Pinpoint the cell where the given text exists, returning its [X, Y] midpoint coordinate. 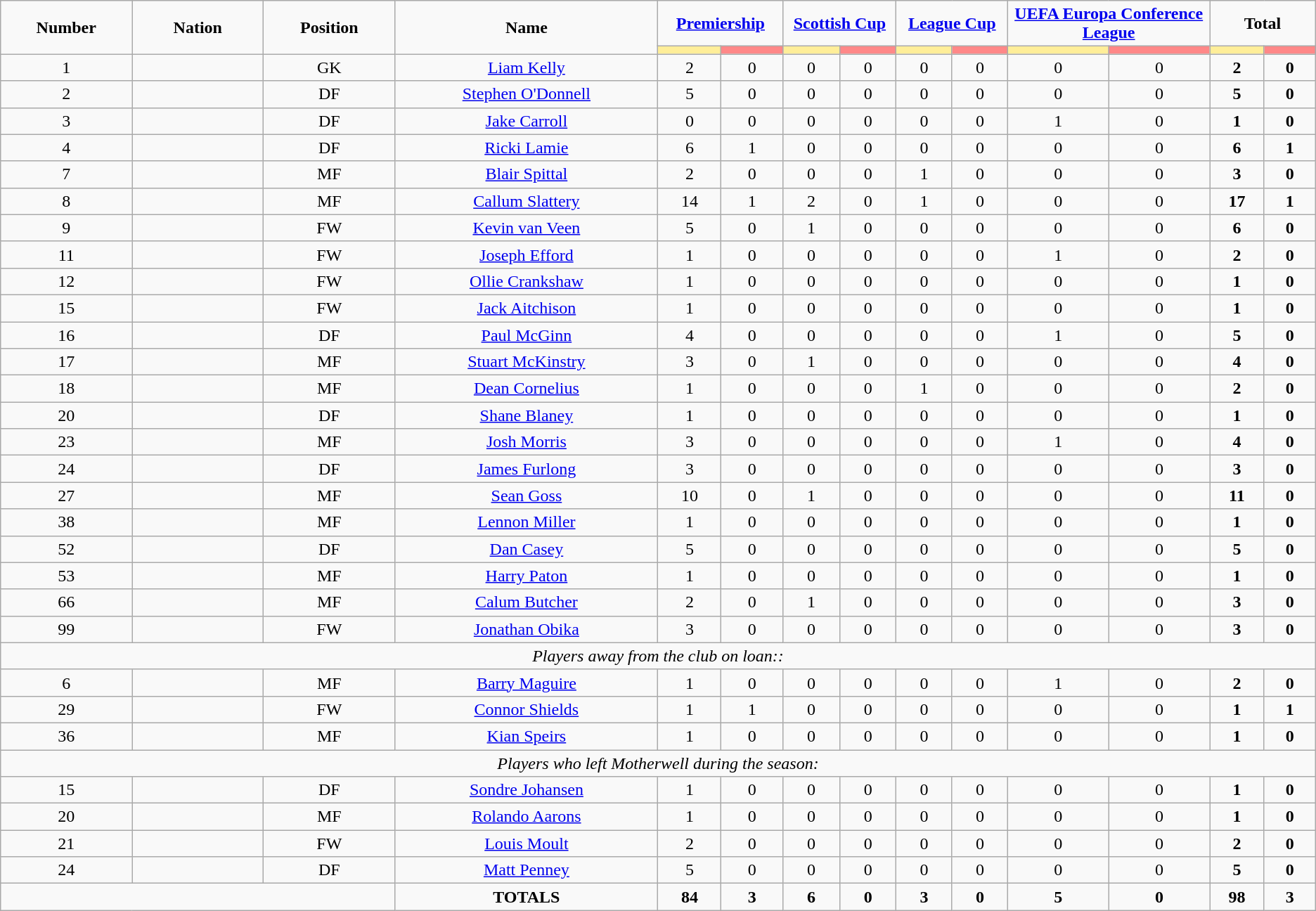
Jonathan Obika [527, 629]
Stuart McKinstry [527, 362]
Stephen O'Donnell [527, 94]
Callum Slattery [527, 201]
Connor Shields [527, 709]
98 [1237, 897]
Players away from the club on loan:: [658, 656]
Paul McGinn [527, 335]
James Furlong [527, 469]
8 [66, 201]
Ollie Crankshaw [527, 281]
Premiership [721, 24]
36 [66, 736]
Sondre Johansen [527, 790]
Players who left Motherwell during the season: [658, 763]
Blair Spittal [527, 174]
Kevin van Veen [527, 228]
16 [66, 335]
Dan Casey [527, 549]
53 [66, 576]
38 [66, 522]
Scottish Cup [839, 24]
Harry Paton [527, 576]
14 [690, 201]
Number [66, 27]
Jack Aitchison [527, 308]
29 [66, 709]
TOTALS [527, 897]
Shane Blaney [527, 415]
21 [66, 844]
Louis Moult [527, 844]
Rolando Aarons [527, 817]
84 [690, 897]
Lennon Miller [527, 522]
66 [66, 602]
Calum Butcher [527, 602]
League Cup [952, 24]
52 [66, 549]
Ricki Lamie [527, 148]
23 [66, 442]
Joseph Efford [527, 254]
Liam Kelly [527, 67]
27 [66, 496]
Kian Speirs [527, 736]
7 [66, 174]
Position [329, 27]
Total [1263, 24]
Sean Goss [527, 496]
Nation [198, 27]
Name [527, 27]
Josh Morris [527, 442]
18 [66, 389]
Barry Maguire [527, 683]
Matt Penney [527, 870]
12 [66, 281]
UEFA Europa Conference League [1109, 24]
GK [329, 67]
9 [66, 228]
10 [690, 496]
Jake Carroll [527, 121]
Dean Cornelius [527, 389]
99 [66, 629]
